From the cell containing the given text, extract its center point as [X, Y] coordinate. 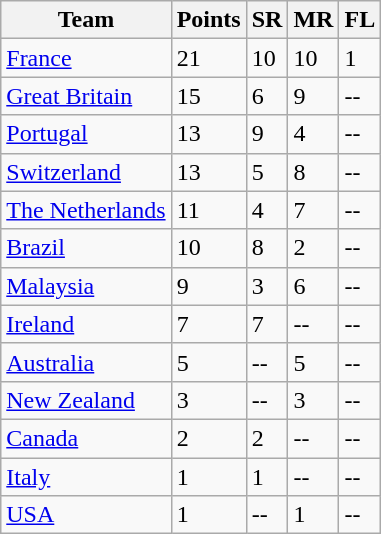
Malaysia [86, 286]
SR [267, 20]
France [86, 58]
Portugal [86, 134]
Switzerland [86, 172]
The Netherlands [86, 210]
MR [314, 20]
USA [86, 515]
Team [86, 20]
Australia [86, 362]
11 [208, 210]
Great Britain [86, 96]
Italy [86, 477]
21 [208, 58]
Brazil [86, 248]
Canada [86, 438]
New Zealand [86, 400]
Ireland [86, 324]
15 [208, 96]
Points [208, 20]
FL [360, 20]
